Identify which cell holds the provided text, then report its (x, y) central coordinate. 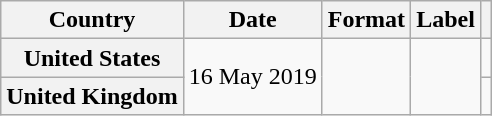
Format (366, 20)
United States (92, 58)
United Kingdom (92, 96)
Label (446, 20)
16 May 2019 (252, 77)
Date (252, 20)
Country (92, 20)
